Return (X, Y) of the center of cell containing provided text 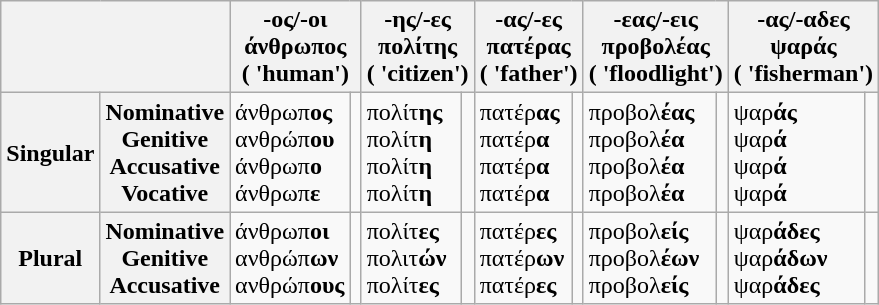
προβολείςπροβολέωνπροβολείς (650, 258)
πατέρεςπατέρωνπατέρες (523, 258)
άνθρωπος ανθρώπουάνθρωποάνθρωπε (290, 152)
ψαράδεςψαράδωνψαράδες (796, 258)
προβολέαςπροβολέαπροβολέαπροβολέα (650, 152)
Plural (50, 258)
Singular (50, 152)
πολίτεςπολιτώνπολίτες (412, 258)
άνθρωποιανθρώπωνανθρώπους (290, 258)
-ας/-αδεςψαράς ( 'fisherman') (803, 47)
NominativeGenitiveAccusativeVocative (165, 152)
-ης/-εςπολίτης ( 'citizen') (418, 47)
-εας/-ειςπροβολέας ( 'floodlight') (656, 47)
-ος/-οιάνθρωπος ( 'human') (296, 47)
ψαράςψαράψαράψαρά (796, 152)
πατέραςπατέραπατέραπατέρα (523, 152)
NominativeGenitiveAccusative (165, 258)
-ας/-εςπατέρας ( 'father') (528, 47)
πολίτηςπολίτηπολίτηπολίτη (412, 152)
